Return the [X, Y] coordinate for the center point of the cell that contains the specified text.  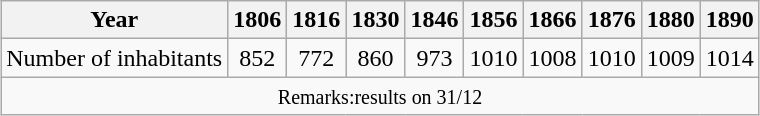
852 [258, 58]
1009 [670, 58]
772 [316, 58]
Year [114, 20]
Number of inhabitants [114, 58]
1880 [670, 20]
973 [434, 58]
1876 [612, 20]
860 [376, 58]
1856 [494, 20]
1846 [434, 20]
1816 [316, 20]
1866 [552, 20]
1890 [730, 20]
1830 [376, 20]
1014 [730, 58]
1008 [552, 58]
1806 [258, 20]
Remarks:results on 31/12 [380, 96]
